Identify which cell holds the provided text, then report its [x, y] central coordinate. 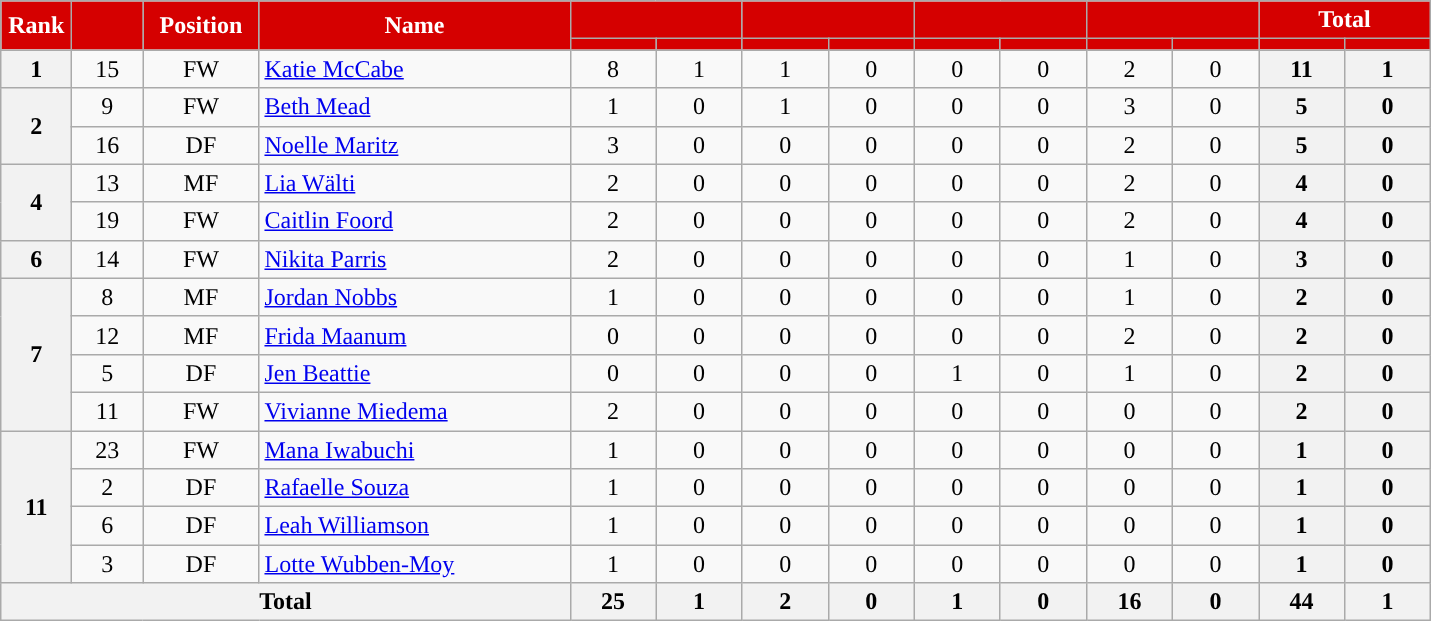
Position [201, 26]
9 [108, 107]
44 [1301, 602]
7 [36, 354]
13 [108, 183]
Jen Beattie [414, 373]
Leah Williamson [414, 526]
14 [108, 259]
25 [613, 602]
12 [108, 335]
Name [414, 26]
Lotte Wubben-Moy [414, 564]
Noelle Maritz [414, 145]
Katie McCabe [414, 69]
Caitlin Foord [414, 221]
Rank [36, 26]
19 [108, 221]
Mana Iwabuchi [414, 449]
Jordan Nobbs [414, 297]
Nikita Parris [414, 259]
Lia Wälti [414, 183]
Beth Mead [414, 107]
Vivianne Miedema [414, 411]
Rafaelle Souza [414, 488]
Frida Maanum [414, 335]
23 [108, 449]
15 [108, 69]
